Scan for the cell matching the given text and deliver its [x, y] coordinate at center. 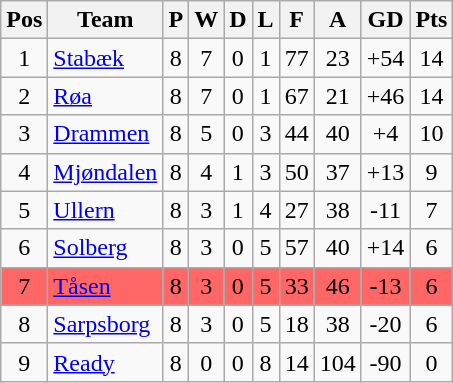
Drammen [106, 134]
Team [106, 20]
27 [296, 210]
18 [296, 324]
Stabæk [106, 58]
L [266, 20]
+4 [386, 134]
Sarpsborg [106, 324]
77 [296, 58]
F [296, 20]
37 [338, 172]
Solberg [106, 248]
Tåsen [106, 286]
57 [296, 248]
Røa [106, 96]
Pos [24, 20]
23 [338, 58]
+54 [386, 58]
+13 [386, 172]
W [206, 20]
10 [432, 134]
-13 [386, 286]
67 [296, 96]
-20 [386, 324]
+46 [386, 96]
33 [296, 286]
44 [296, 134]
Ready [106, 362]
-90 [386, 362]
21 [338, 96]
-11 [386, 210]
Ullern [106, 210]
+14 [386, 248]
A [338, 20]
2 [24, 96]
50 [296, 172]
P [176, 20]
GD [386, 20]
D [238, 20]
104 [338, 362]
Pts [432, 20]
Mjøndalen [106, 172]
46 [338, 286]
